Pinpoint the cell where the given text exists, returning its (X, Y) midpoint coordinate. 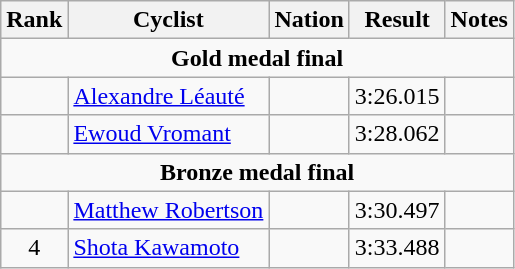
3:26.015 (397, 96)
3:28.062 (397, 134)
Gold medal final (258, 58)
Bronze medal final (258, 172)
Notes (479, 20)
Matthew Robertson (168, 210)
Nation (309, 20)
Cyclist (168, 20)
3:30.497 (397, 210)
Result (397, 20)
Alexandre Léauté (168, 96)
3:33.488 (397, 248)
4 (34, 248)
Ewoud Vromant (168, 134)
Rank (34, 20)
Shota Kawamoto (168, 248)
